Pinpoint the cell where the given text exists, returning its [x, y] midpoint coordinate. 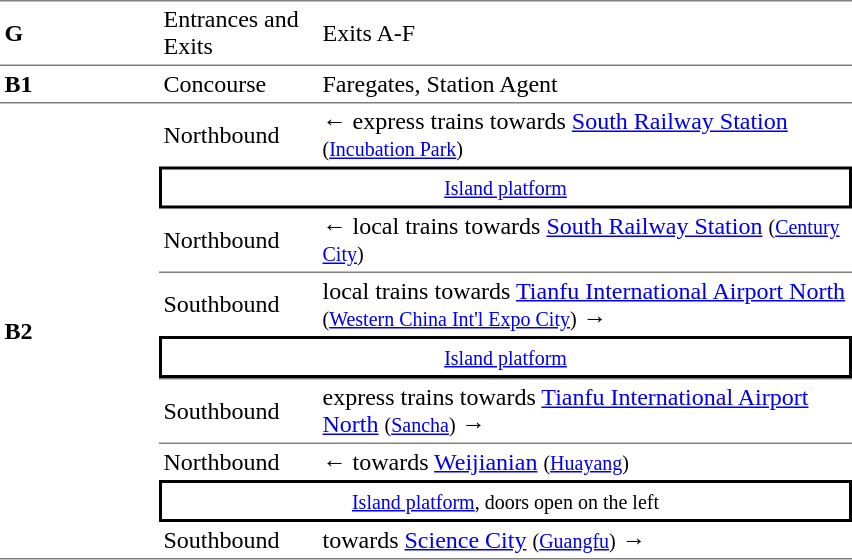
towards Science City (Guangfu) → [585, 541]
express trains towards Tianfu International Airport North (Sancha) → [585, 411]
Concourse [238, 85]
Entrances and Exits [238, 33]
B2 [80, 332]
Faregates, Station Agent [585, 85]
← towards Weijianian (Huayang) [585, 462]
← local trains towards South Railway Station (Century City) [585, 240]
B1 [80, 85]
Island platform, doors open on the left [506, 501]
← express trains towards South Railway Station (Incubation Park) [585, 136]
G [80, 33]
local trains towards Tianfu International Airport North (Western China Int'l Expo City) → [585, 304]
Exits A-F [585, 33]
